Return (x, y) of the center of cell containing provided text 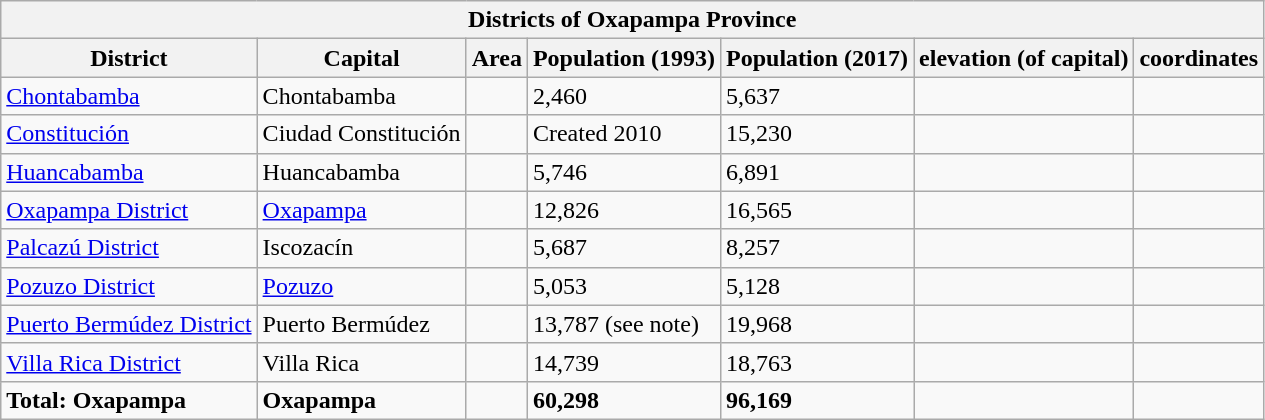
Palcazú District (129, 248)
5,053 (624, 286)
16,565 (816, 210)
Ciudad Constitución (362, 134)
Total: Oxapampa (129, 400)
5,128 (816, 286)
18,763 (816, 362)
Puerto Bermúdez District (129, 324)
Pozuzo District (129, 286)
12,826 (624, 210)
8,257 (816, 248)
coordinates (1199, 58)
Created 2010 (624, 134)
19,968 (816, 324)
5,687 (624, 248)
Iscozacín (362, 248)
6,891 (816, 172)
13,787 (see note) (624, 324)
Villa Rica (362, 362)
Constitución (129, 134)
elevation (of capital) (1024, 58)
Population (1993) (624, 58)
Villa Rica District (129, 362)
2,460 (624, 96)
Districts of Oxapampa Province (632, 20)
Capital (362, 58)
Area (496, 58)
96,169 (816, 400)
Pozuzo (362, 286)
5,746 (624, 172)
Oxapampa District (129, 210)
14,739 (624, 362)
60,298 (624, 400)
5,637 (816, 96)
Population (2017) (816, 58)
15,230 (816, 134)
Puerto Bermúdez (362, 324)
District (129, 58)
